Identify which cell holds the provided text, then report its [X, Y] central coordinate. 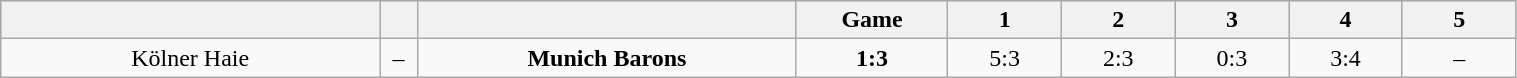
Kölner Haie [190, 58]
3 [1232, 20]
4 [1346, 20]
1:3 [872, 58]
5:3 [1005, 58]
5 [1459, 20]
2 [1118, 20]
0:3 [1232, 58]
Munich Barons [606, 58]
Game [872, 20]
2:3 [1118, 58]
1 [1005, 20]
3:4 [1346, 58]
